For the text-containing cell, return its midpoint in [X, Y] coordinate format. 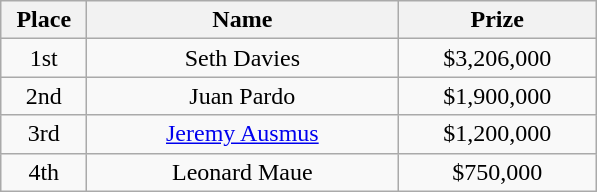
Leonard Maue [242, 172]
2nd [44, 96]
$750,000 [498, 172]
Place [44, 20]
Juan Pardo [242, 96]
Seth Davies [242, 58]
1st [44, 58]
Jeremy Ausmus [242, 134]
3rd [44, 134]
$1,200,000 [498, 134]
$1,900,000 [498, 96]
Name [242, 20]
$3,206,000 [498, 58]
Prize [498, 20]
4th [44, 172]
